Provide the [x, y] coordinate of the cell's center where the given text is located.  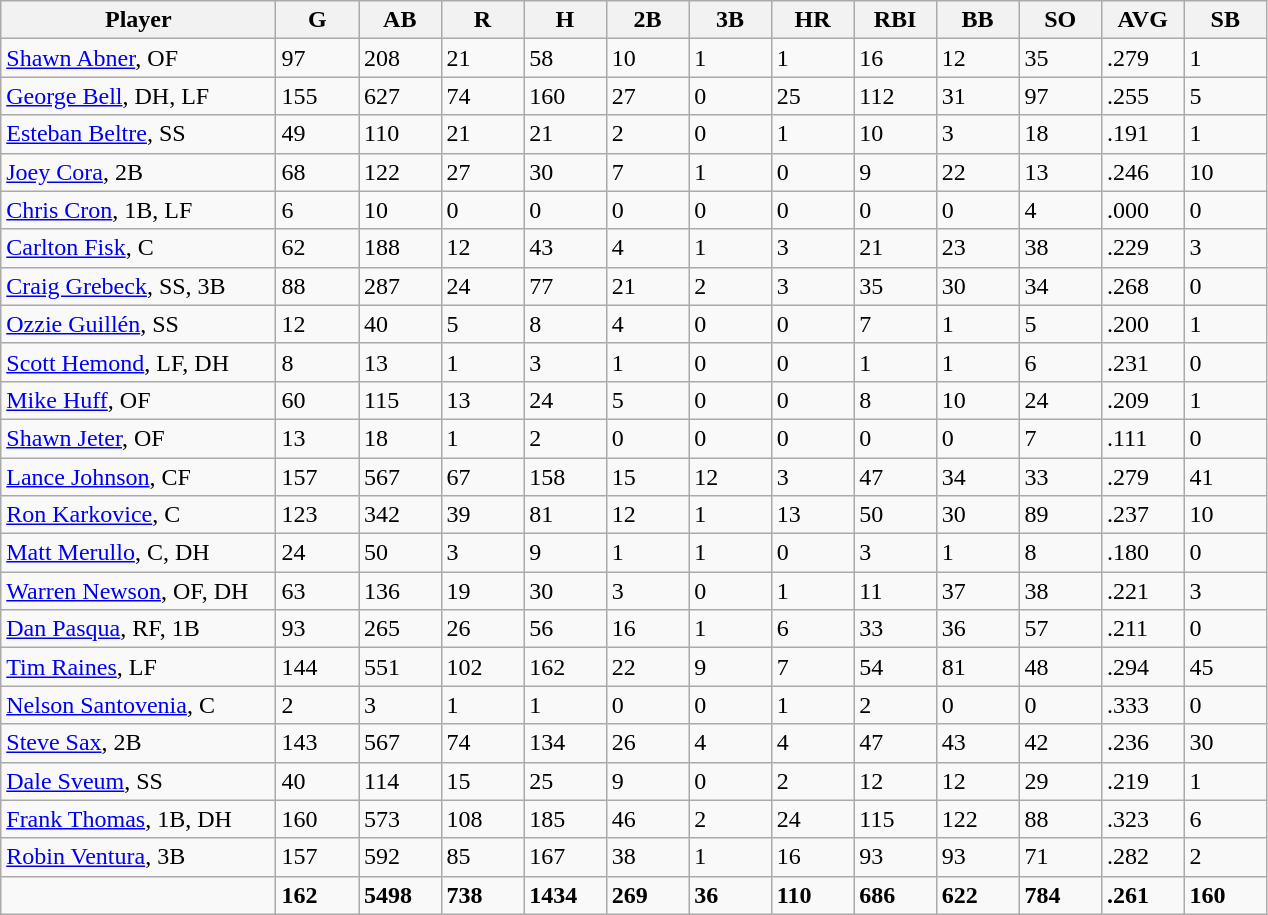
627 [400, 96]
Joey Cora, 2B [138, 172]
RBI [896, 20]
42 [1060, 743]
.282 [1142, 857]
George Bell, DH, LF [138, 96]
Nelson Santovenia, C [138, 705]
Craig Grebeck, SS, 3B [138, 286]
269 [648, 895]
60 [318, 400]
Shawn Abner, OF [138, 58]
.236 [1142, 743]
.221 [1142, 591]
29 [1060, 781]
48 [1060, 667]
39 [482, 515]
AVG [1142, 20]
Warren Newson, OF, DH [138, 591]
Dale Sveum, SS [138, 781]
SB [1226, 20]
Ozzie Guillén, SS [138, 324]
G [318, 20]
592 [400, 857]
134 [566, 743]
.200 [1142, 324]
573 [400, 819]
.323 [1142, 819]
Tim Raines, LF [138, 667]
.209 [1142, 400]
45 [1226, 667]
68 [318, 172]
Shawn Jeter, OF [138, 438]
102 [482, 667]
784 [1060, 895]
.237 [1142, 515]
155 [318, 96]
Scott Hemond, LF, DH [138, 362]
551 [400, 667]
.231 [1142, 362]
11 [896, 591]
Dan Pasqua, RF, 1B [138, 629]
.333 [1142, 705]
SO [1060, 20]
.180 [1142, 553]
5498 [400, 895]
.111 [1142, 438]
738 [482, 895]
167 [566, 857]
1434 [566, 895]
Robin Ventura, 3B [138, 857]
143 [318, 743]
41 [1226, 477]
58 [566, 58]
114 [400, 781]
136 [400, 591]
342 [400, 515]
622 [978, 895]
.000 [1142, 210]
Player [138, 20]
.246 [1142, 172]
Ron Karkovice, C [138, 515]
158 [566, 477]
54 [896, 667]
686 [896, 895]
AB [400, 20]
.191 [1142, 134]
.255 [1142, 96]
.211 [1142, 629]
.294 [1142, 667]
185 [566, 819]
.219 [1142, 781]
77 [566, 286]
.268 [1142, 286]
108 [482, 819]
23 [978, 248]
.229 [1142, 248]
HR [812, 20]
Chris Cron, 1B, LF [138, 210]
71 [1060, 857]
Frank Thomas, 1B, DH [138, 819]
89 [1060, 515]
49 [318, 134]
123 [318, 515]
H [566, 20]
62 [318, 248]
Steve Sax, 2B [138, 743]
265 [400, 629]
Mike Huff, OF [138, 400]
144 [318, 667]
3B [730, 20]
.261 [1142, 895]
37 [978, 591]
67 [482, 477]
63 [318, 591]
188 [400, 248]
57 [1060, 629]
Carlton Fisk, C [138, 248]
19 [482, 591]
56 [566, 629]
31 [978, 96]
287 [400, 286]
R [482, 20]
Matt Merullo, C, DH [138, 553]
Lance Johnson, CF [138, 477]
BB [978, 20]
85 [482, 857]
208 [400, 58]
46 [648, 819]
112 [896, 96]
2B [648, 20]
Esteban Beltre, SS [138, 134]
